Return [x, y] of the center of cell containing provided text 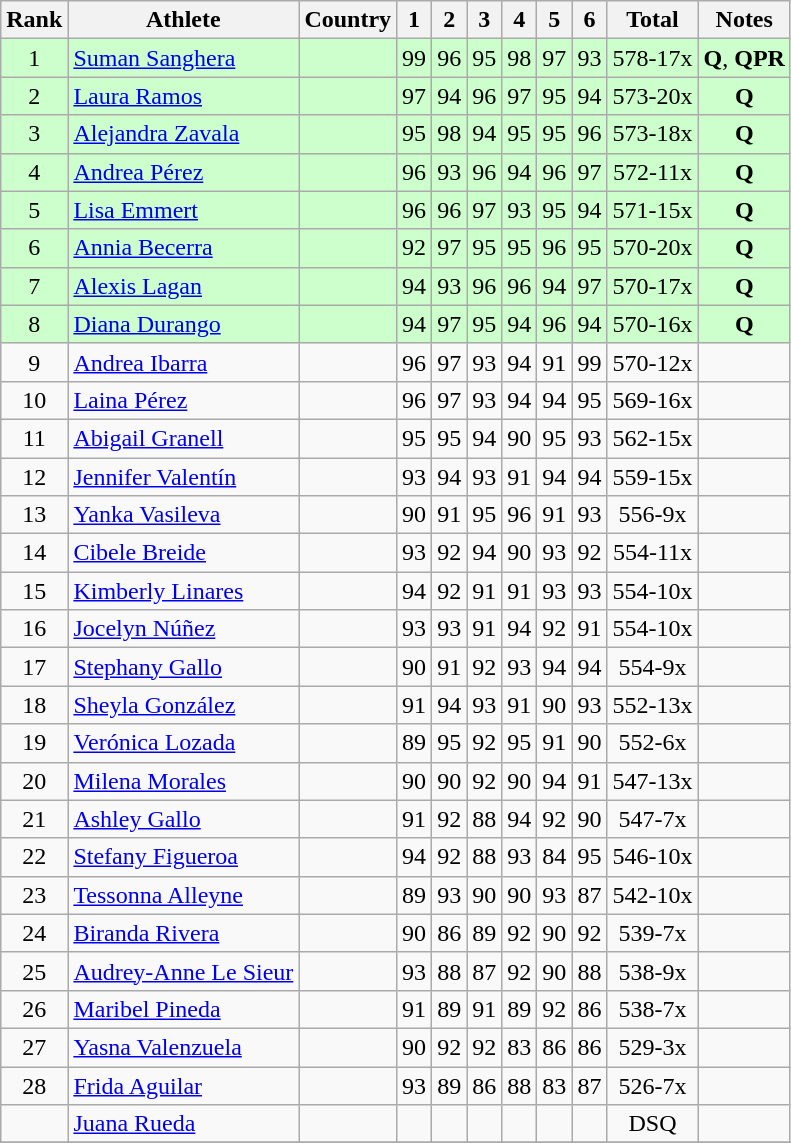
Jocelyn Núñez [184, 629]
21 [34, 819]
547-13x [652, 781]
559-15x [652, 477]
DSQ [652, 1124]
23 [34, 895]
578-17x [652, 58]
554-11x [652, 553]
Yasna Valenzuela [184, 1047]
Alejandra Zavala [184, 134]
539-7x [652, 933]
Verónica Lozada [184, 743]
17 [34, 667]
Laura Ramos [184, 96]
7 [34, 286]
573-20x [652, 96]
Kimberly Linares [184, 591]
547-7x [652, 819]
Diana Durango [184, 324]
538-9x [652, 971]
Total [652, 20]
Rank [34, 20]
538-7x [652, 1009]
16 [34, 629]
529-3x [652, 1047]
556-9x [652, 515]
20 [34, 781]
15 [34, 591]
Sheyla González [184, 705]
570-16x [652, 324]
542-10x [652, 895]
10 [34, 400]
Yanka Vasileva [184, 515]
Stephany Gallo [184, 667]
Laina Pérez [184, 400]
Alexis Lagan [184, 286]
9 [34, 362]
Suman Sanghera [184, 58]
12 [34, 477]
Q, QPR [744, 58]
24 [34, 933]
Andrea Ibarra [184, 362]
573-18x [652, 134]
570-12x [652, 362]
Audrey-Anne Le Sieur [184, 971]
11 [34, 438]
Juana Rueda [184, 1124]
572-11x [652, 172]
546-10x [652, 857]
Athlete [184, 20]
Maribel Pineda [184, 1009]
570-20x [652, 248]
8 [34, 324]
Jennifer Valentín [184, 477]
Biranda Rivera [184, 933]
Milena Morales [184, 781]
Andrea Pérez [184, 172]
27 [34, 1047]
554-9x [652, 667]
25 [34, 971]
552-13x [652, 705]
28 [34, 1085]
562-15x [652, 438]
84 [554, 857]
22 [34, 857]
Ashley Gallo [184, 819]
14 [34, 553]
19 [34, 743]
570-17x [652, 286]
571-15x [652, 210]
552-6x [652, 743]
Country [348, 20]
Lisa Emmert [184, 210]
Frida Aguilar [184, 1085]
569-16x [652, 400]
18 [34, 705]
26 [34, 1009]
Tessonna Alleyne [184, 895]
Annia Becerra [184, 248]
Stefany Figueroa [184, 857]
Abigail Granell [184, 438]
Cibele Breide [184, 553]
13 [34, 515]
Notes [744, 20]
526-7x [652, 1085]
